Find where the given text appears and provide that cell's center as [X, Y] coordinate. 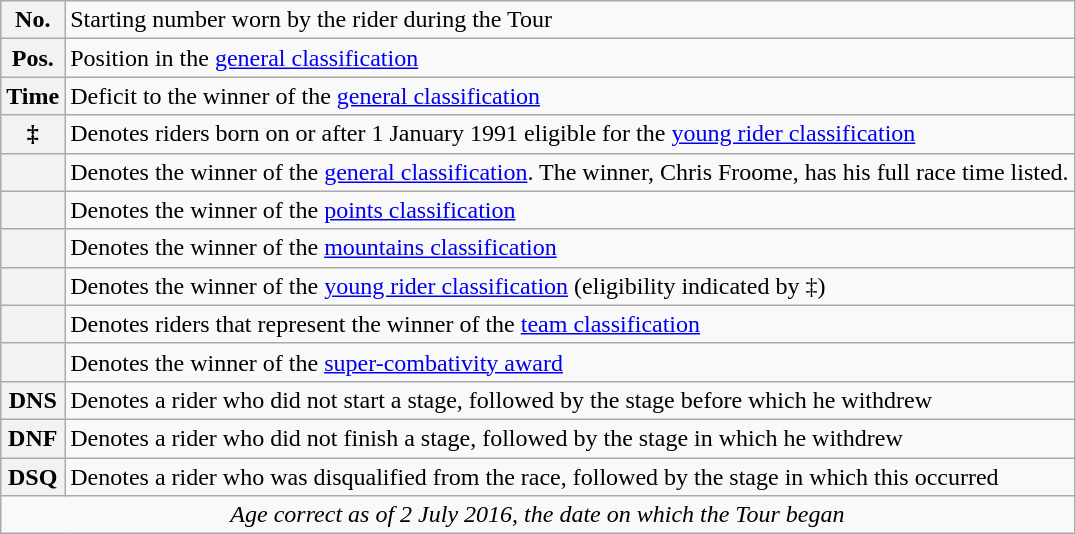
Denotes riders that represent the winner of the team classification [570, 324]
DSQ [33, 477]
Denotes a rider who did not start a stage, followed by the stage before which he withdrew [570, 400]
DNS [33, 400]
Pos. [33, 58]
Denotes riders born on or after 1 January 1991 eligible for the young rider classification [570, 134]
DNF [33, 438]
Denotes a rider who was disqualified from the race, followed by the stage in which this occurred [570, 477]
Starting number worn by the rider during the Tour [570, 20]
Denotes the winner of the mountains classification [570, 248]
Denotes a rider who did not finish a stage, followed by the stage in which he withdrew [570, 438]
No. [33, 20]
Denotes the winner of the points classification [570, 210]
Deficit to the winner of the general classification [570, 96]
Denotes the winner of the super-combativity award [570, 362]
Time [33, 96]
‡ [33, 134]
Denotes the winner of the general classification. The winner, Chris Froome, has his full race time listed. [570, 172]
Position in the general classification [570, 58]
Age correct as of 2 July 2016, the date on which the Tour began [538, 515]
Denotes the winner of the young rider classification (eligibility indicated by ‡) [570, 286]
